Capture the cell that displays the provided text and extract its (X, Y) central coordinate. 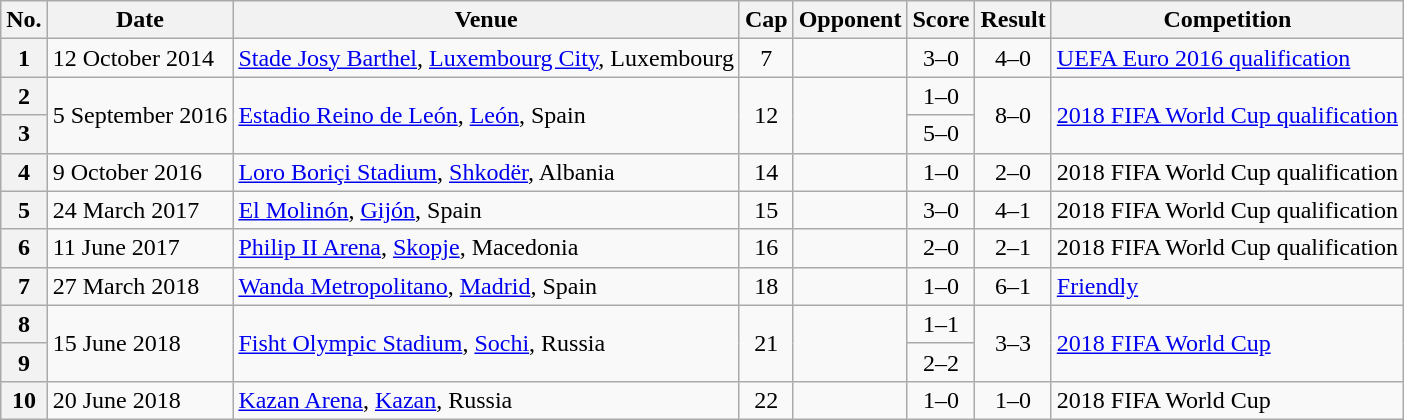
Score (941, 20)
18 (766, 286)
4 (24, 172)
3–3 (1013, 343)
Loro Boriçi Stadium, Shkodër, Albania (486, 172)
Venue (486, 20)
UEFA Euro 2016 qualification (1227, 58)
Kazan Arena, Kazan, Russia (486, 400)
6–1 (1013, 286)
21 (766, 343)
Estadio Reino de León, León, Spain (486, 115)
Result (1013, 20)
22 (766, 400)
Friendly (1227, 286)
20 June 2018 (140, 400)
Philip II Arena, Skopje, Macedonia (486, 248)
5 (24, 210)
4–1 (1013, 210)
1 (24, 58)
Cap (766, 20)
9 October 2016 (140, 172)
Stade Josy Barthel, Luxembourg City, Luxembourg (486, 58)
24 March 2017 (140, 210)
Wanda Metropolitano, Madrid, Spain (486, 286)
Competition (1227, 20)
4–0 (1013, 58)
No. (24, 20)
12 October 2014 (140, 58)
14 (766, 172)
Opponent (850, 20)
5 September 2016 (140, 115)
9 (24, 362)
11 June 2017 (140, 248)
2–1 (1013, 248)
15 June 2018 (140, 343)
6 (24, 248)
2–2 (941, 362)
3 (24, 134)
12 (766, 115)
Date (140, 20)
16 (766, 248)
5–0 (941, 134)
8–0 (1013, 115)
1–1 (941, 324)
2 (24, 96)
10 (24, 400)
15 (766, 210)
El Molinón, Gijón, Spain (486, 210)
Fisht Olympic Stadium, Sochi, Russia (486, 343)
27 March 2018 (140, 286)
8 (24, 324)
